From the cell containing the given text, extract its center point as [x, y] coordinate. 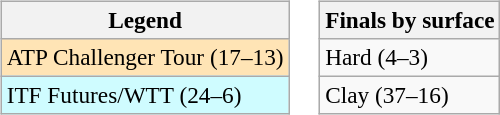
Clay (37–16) [410, 95]
Hard (4–3) [410, 57]
ATP Challenger Tour (17–13) [145, 57]
Finals by surface [410, 20]
ITF Futures/WTT (24–6) [145, 95]
Legend [145, 20]
